Provide the [x, y] coordinate of the cell's center where the given text is located.  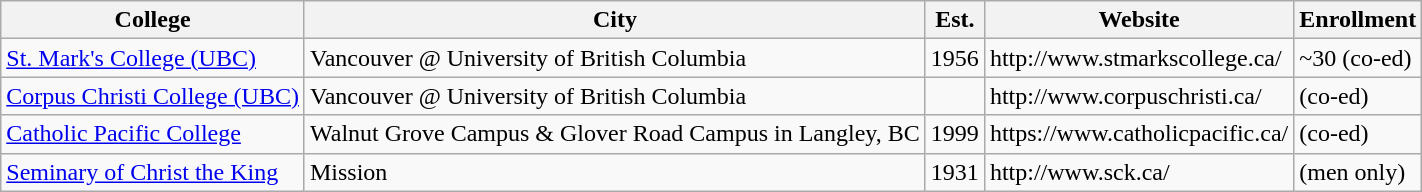
http://www.sck.ca/ [1138, 172]
https://www.catholicpacific.ca/ [1138, 134]
1999 [954, 134]
College [153, 20]
http://www.corpuschristi.ca/ [1138, 96]
1931 [954, 172]
~30 (co-ed) [1358, 58]
Corpus Christi College (UBC) [153, 96]
Website [1138, 20]
(men only) [1358, 172]
St. Mark's College (UBC) [153, 58]
Mission [614, 172]
1956 [954, 58]
Enrollment [1358, 20]
Est. [954, 20]
Seminary of Christ the King [153, 172]
http://www.stmarkscollege.ca/ [1138, 58]
Walnut Grove Campus & Glover Road Campus in Langley, BC [614, 134]
Catholic Pacific College [153, 134]
City [614, 20]
